From the cell containing the given text, extract its center point as [x, y] coordinate. 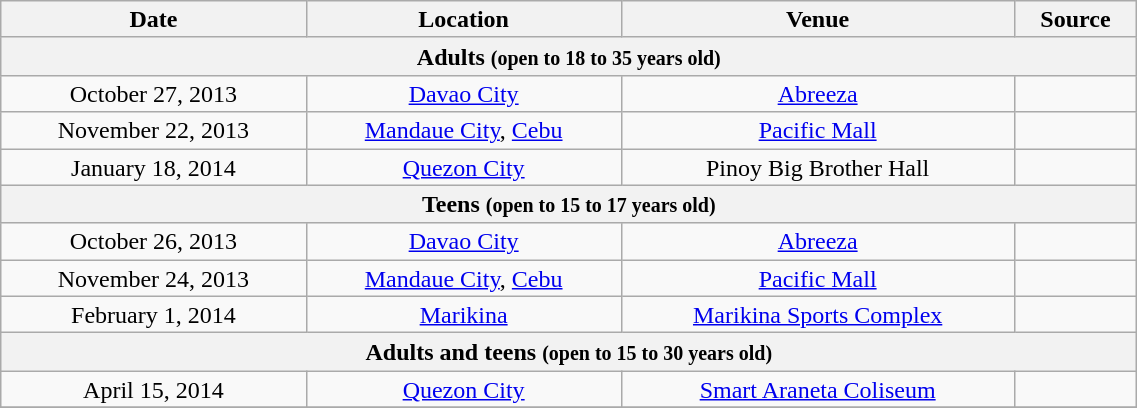
Pinoy Big Brother Hall [818, 166]
November 24, 2013 [154, 278]
Location [464, 20]
November 22, 2013 [154, 130]
Marikina Sports Complex [818, 314]
January 18, 2014 [154, 166]
Marikina [464, 314]
Source [1076, 20]
Teens (open to 15 to 17 years old) [569, 204]
February 1, 2014 [154, 314]
Date [154, 20]
October 26, 2013 [154, 242]
Adults and teens (open to 15 to 30 years old) [569, 352]
October 27, 2013 [154, 94]
Adults (open to 18 to 35 years old) [569, 56]
Smart Araneta Coliseum [818, 390]
April 15, 2014 [154, 390]
Venue [818, 20]
